Find where the given text appears and provide that cell's center as (x, y) coordinate. 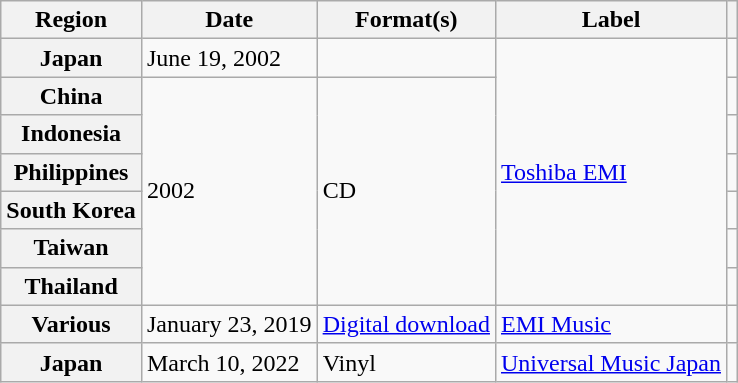
June 19, 2002 (229, 58)
Format(s) (406, 20)
Vinyl (406, 362)
Region (72, 20)
2002 (229, 191)
Various (72, 324)
EMI Music (610, 324)
CD (406, 191)
Toshiba EMI (610, 172)
Taiwan (72, 248)
Label (610, 20)
South Korea (72, 210)
Universal Music Japan (610, 362)
Thailand (72, 286)
Date (229, 20)
March 10, 2022 (229, 362)
January 23, 2019 (229, 324)
Digital download (406, 324)
China (72, 96)
Indonesia (72, 134)
Philippines (72, 172)
